Return the (x, y) coordinate for the center point of the cell that contains the specified text.  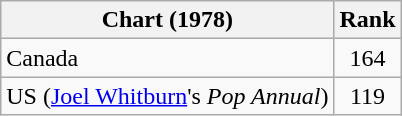
Rank (368, 20)
US (Joel Whitburn's Pop Annual) (168, 96)
Canada (168, 58)
Chart (1978) (168, 20)
119 (368, 96)
164 (368, 58)
